Locate the cell with the specified text and output its [X, Y] center coordinate. 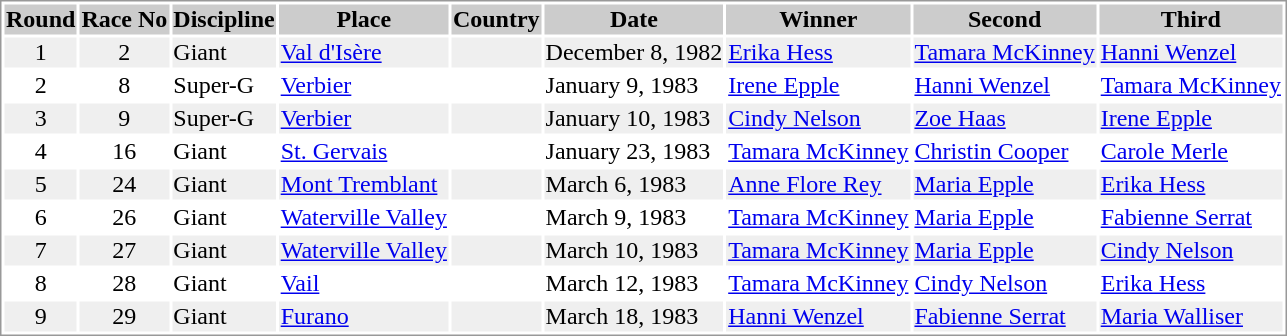
Furano [364, 317]
Third [1190, 19]
Date [634, 19]
6 [40, 217]
Maria Walliser [1190, 317]
January 10, 1983 [634, 119]
March 9, 1983 [634, 217]
March 6, 1983 [634, 185]
January 9, 1983 [634, 85]
26 [124, 217]
3 [40, 119]
Carole Merle [1190, 151]
29 [124, 317]
Mont Tremblant [364, 185]
1 [40, 53]
5 [40, 185]
December 8, 1982 [634, 53]
7 [40, 251]
Winner [818, 19]
Vail [364, 283]
24 [124, 185]
January 23, 1983 [634, 151]
Country [496, 19]
28 [124, 283]
Discipline [224, 19]
Race No [124, 19]
March 10, 1983 [634, 251]
27 [124, 251]
4 [40, 151]
Val d'Isère [364, 53]
Round [40, 19]
March 12, 1983 [634, 283]
Second [1004, 19]
Christin Cooper [1004, 151]
St. Gervais [364, 151]
March 18, 1983 [634, 317]
Zoe Haas [1004, 119]
Place [364, 19]
Anne Flore Rey [818, 185]
16 [124, 151]
